Extract the (X, Y) coordinate from the center of the cell holding the provided text.  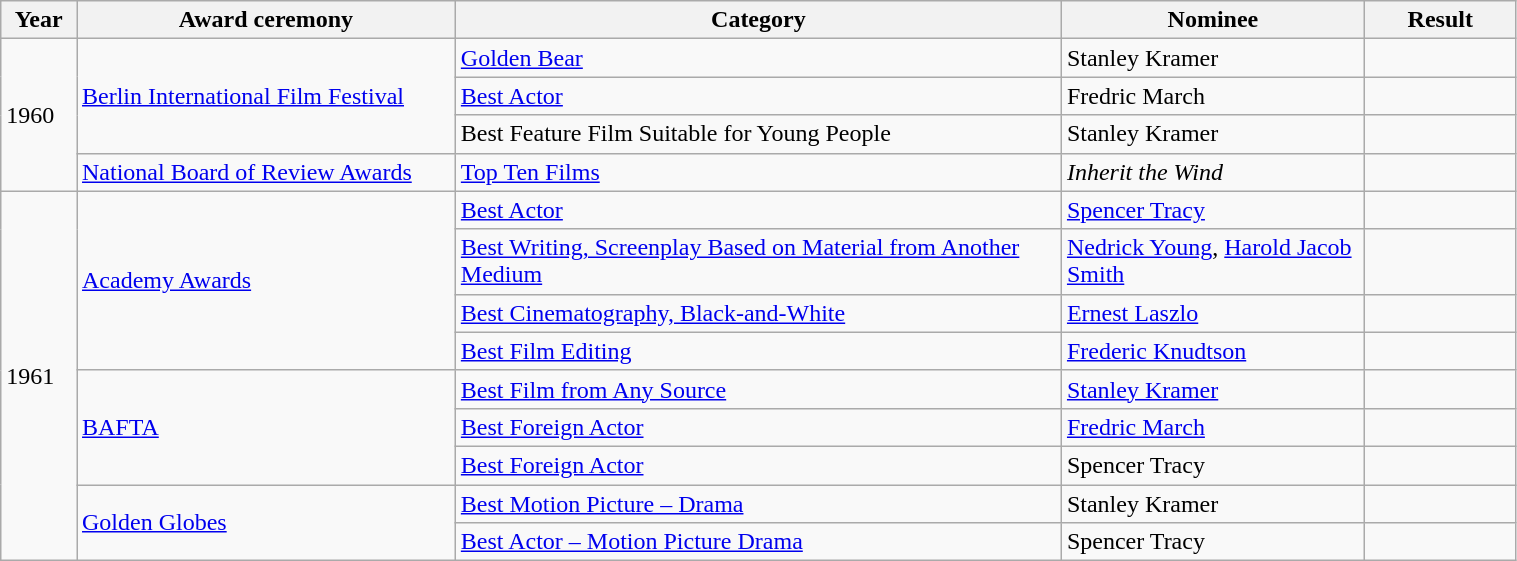
Frederic Knudtson (1212, 351)
Nedrick Young, Harold Jacob Smith (1212, 262)
1961 (39, 376)
Top Ten Films (758, 172)
Best Motion Picture – Drama (758, 503)
Best Feature Film Suitable for Young People (758, 134)
Year (39, 20)
Best Film Editing (758, 351)
Berlin International Film Festival (266, 96)
Best Film from Any Source (758, 389)
Result (1440, 20)
Ernest Laszlo (1212, 313)
Best Cinematography, Black-and-White (758, 313)
Golden Bear (758, 58)
Category (758, 20)
Award ceremony (266, 20)
BAFTA (266, 427)
Nominee (1212, 20)
National Board of Review Awards (266, 172)
Inherit the Wind (1212, 172)
Best Writing, Screenplay Based on Material from Another Medium (758, 262)
Academy Awards (266, 280)
1960 (39, 115)
Golden Globes (266, 522)
Best Actor – Motion Picture Drama (758, 542)
